Detect which cell encompasses the target text, then output its [X, Y] center coordinate. 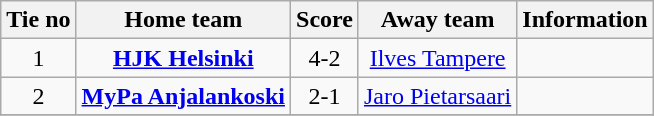
HJK Helsinki [183, 58]
MyPa Anjalankoski [183, 96]
2 [38, 96]
Away team [437, 20]
Home team [183, 20]
Tie no [38, 20]
Jaro Pietarsaari [437, 96]
1 [38, 58]
2-1 [325, 96]
Ilves Tampere [437, 58]
Information [585, 20]
4-2 [325, 58]
Score [325, 20]
